Search for the cell housing the specified text and yield its [x, y] center coordinate. 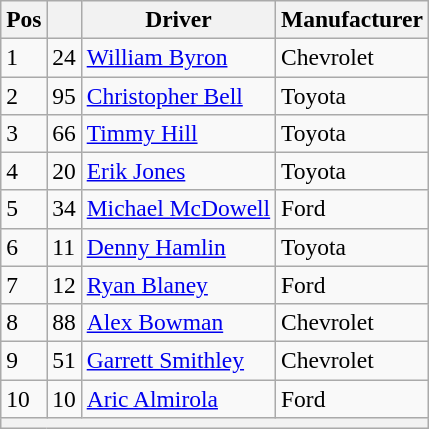
7 [24, 285]
34 [64, 209]
9 [24, 360]
Denny Hamlin [178, 247]
Erik Jones [178, 171]
3 [24, 133]
8 [24, 322]
88 [64, 322]
Pos [24, 19]
Timmy Hill [178, 133]
Aric Almirola [178, 398]
5 [24, 209]
Christopher Bell [178, 95]
20 [64, 171]
12 [64, 285]
6 [24, 247]
Manufacturer [352, 19]
Michael McDowell [178, 209]
1 [24, 57]
2 [24, 95]
Ryan Blaney [178, 285]
4 [24, 171]
95 [64, 95]
Garrett Smithley [178, 360]
Alex Bowman [178, 322]
11 [64, 247]
66 [64, 133]
Driver [178, 19]
51 [64, 360]
William Byron [178, 57]
24 [64, 57]
